Search for the cell housing the specified text and yield its (x, y) center coordinate. 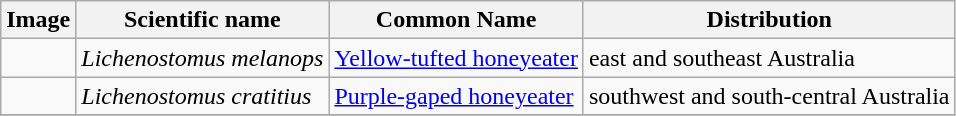
east and southeast Australia (769, 58)
Lichenostomus melanops (202, 58)
Lichenostomus cratitius (202, 96)
Image (38, 20)
Purple-gaped honeyeater (456, 96)
Yellow-tufted honeyeater (456, 58)
Common Name (456, 20)
Scientific name (202, 20)
southwest and south-central Australia (769, 96)
Distribution (769, 20)
